From the cell containing the given text, extract its center point as (x, y) coordinate. 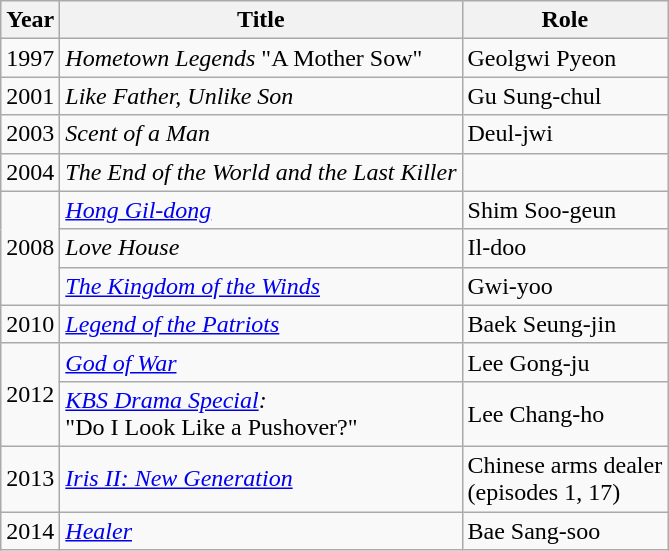
The End of the World and the Last Killer (261, 172)
2001 (30, 96)
Geolgwi Pyeon (565, 58)
Iris II: New Generation (261, 478)
Chinese arms dealer (episodes 1, 17) (565, 478)
1997 (30, 58)
Baek Seung-jin (565, 324)
Hometown Legends "A Mother Sow" (261, 58)
Gu Sung-chul (565, 96)
Deul-jwi (565, 134)
Love House (261, 248)
2014 (30, 531)
2013 (30, 478)
Lee Gong-ju (565, 362)
Il-doo (565, 248)
The Kingdom of the Winds (261, 286)
2003 (30, 134)
Title (261, 20)
Year (30, 20)
2008 (30, 248)
KBS Drama Special: "Do I Look Like a Pushover?" (261, 414)
Hong Gil-dong (261, 210)
Bae Sang-soo (565, 531)
Gwi-yoo (565, 286)
Shim Soo-geun (565, 210)
Like Father, Unlike Son (261, 96)
2012 (30, 394)
Lee Chang-ho (565, 414)
Role (565, 20)
Healer (261, 531)
2010 (30, 324)
Scent of a Man (261, 134)
2004 (30, 172)
God of War (261, 362)
Legend of the Patriots (261, 324)
